From the cell containing the given text, extract its center point as (x, y) coordinate. 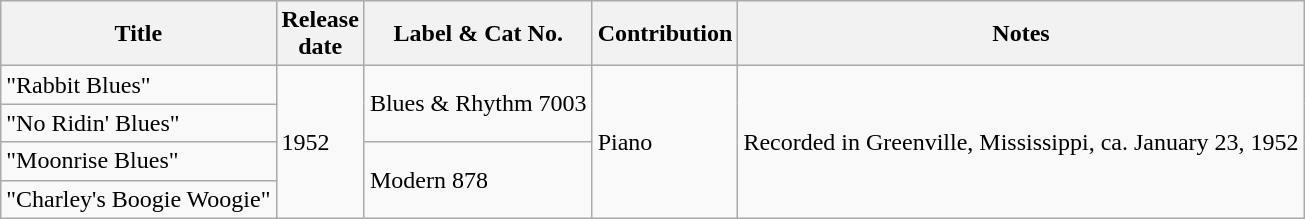
1952 (320, 142)
Title (138, 34)
"Rabbit Blues" (138, 85)
"Charley's Boogie Woogie" (138, 199)
Notes (1021, 34)
Piano (665, 142)
"No Ridin' Blues" (138, 123)
"Moonrise Blues" (138, 161)
Releasedate (320, 34)
Modern 878 (478, 180)
Recorded in Greenville, Mississippi, ca. January 23, 1952 (1021, 142)
Contribution (665, 34)
Blues & Rhythm 7003 (478, 104)
Label & Cat No. (478, 34)
